Return (X, Y) of the center of cell containing provided text 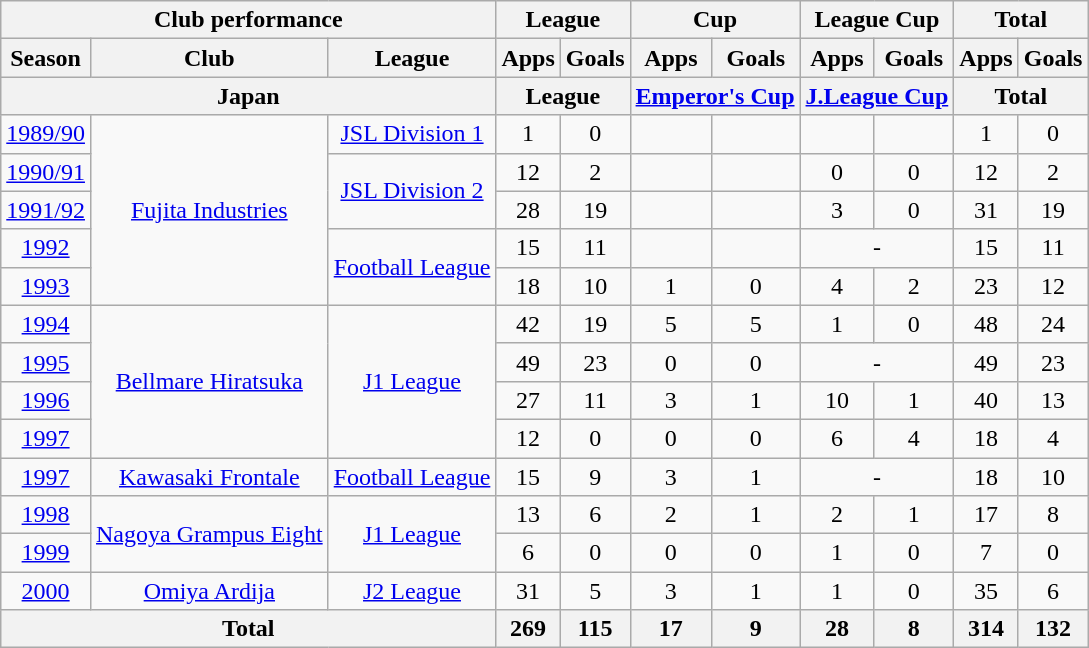
1996 (46, 400)
1995 (46, 362)
Fujita Industries (209, 210)
Nagoya Grampus Eight (209, 534)
27 (528, 400)
Club (209, 58)
Emperor's Cup (715, 96)
JSL Division 1 (412, 134)
35 (986, 591)
J.League Cup (877, 96)
115 (595, 629)
Club performance (248, 20)
1992 (46, 248)
Japan (248, 96)
314 (986, 629)
Season (46, 58)
48 (986, 324)
Bellmare Hiratsuka (209, 381)
Kawasaki Frontale (209, 477)
1994 (46, 324)
1998 (46, 515)
J2 League (412, 591)
1993 (46, 286)
JSL Division 2 (412, 191)
42 (528, 324)
Cup (715, 20)
24 (1053, 324)
269 (528, 629)
Omiya Ardija (209, 591)
1999 (46, 553)
1989/90 (46, 134)
League Cup (877, 20)
7 (986, 553)
1990/91 (46, 172)
1991/92 (46, 210)
132 (1053, 629)
40 (986, 400)
2000 (46, 591)
